Identify which cell holds the provided text, then report its (x, y) central coordinate. 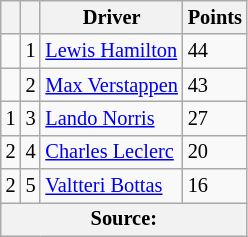
16 (215, 186)
43 (215, 85)
4 (31, 152)
Max Verstappen (111, 85)
Lewis Hamilton (111, 51)
3 (31, 118)
20 (215, 152)
27 (215, 118)
Points (215, 17)
Valtteri Bottas (111, 186)
Driver (111, 17)
Lando Norris (111, 118)
Source: (124, 219)
5 (31, 186)
Charles Leclerc (111, 152)
44 (215, 51)
